Search for the cell housing the specified text and yield its [x, y] center coordinate. 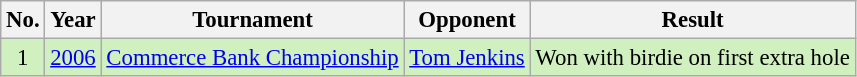
2006 [73, 58]
Opponent [467, 20]
Tournament [252, 20]
Commerce Bank Championship [252, 58]
Result [692, 20]
Tom Jenkins [467, 58]
No. [23, 20]
Won with birdie on first extra hole [692, 58]
1 [23, 58]
Year [73, 20]
